Locate the cell with the specified text and output its (x, y) center coordinate. 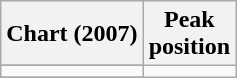
Peakposition (189, 34)
Chart (2007) (72, 34)
